Scan for the cell matching the given text and deliver its [X, Y] coordinate at center. 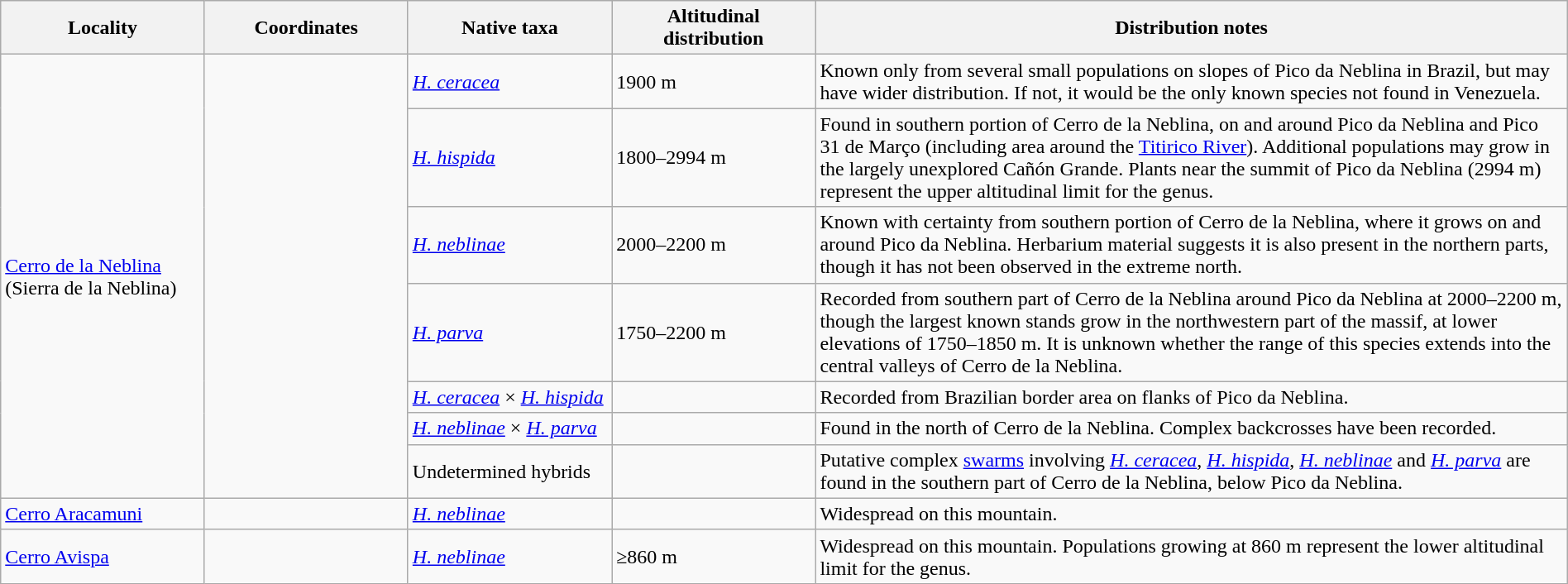
H. ceracea [509, 81]
Cerro Aracamuni [103, 514]
Recorded from Brazilian border area on flanks of Pico da Neblina. [1191, 397]
H. parva [509, 333]
H. hispida [509, 157]
Distribution notes [1191, 28]
Native taxa [509, 28]
Coordinates [306, 28]
H. ceracea × H. hispida [509, 397]
Altitudinal distribution [714, 28]
Undetermined hybrids [509, 472]
H. neblinae × H. parva [509, 428]
Found in the north of Cerro de la Neblina. Complex backcrosses have been recorded. [1191, 428]
Cerro de la Neblina (Sierra de la Neblina) [103, 276]
2000–2200 m [714, 245]
Widespread on this mountain. [1191, 514]
Locality [103, 28]
≥860 m [714, 556]
1750–2200 m [714, 333]
Cerro Avispa [103, 556]
1900 m [714, 81]
Widespread on this mountain. Populations growing at 860 m represent the lower altitudinal limit for the genus. [1191, 556]
1800–2994 m [714, 157]
